Extract the [X, Y] coordinate from the center of the cell holding the provided text.  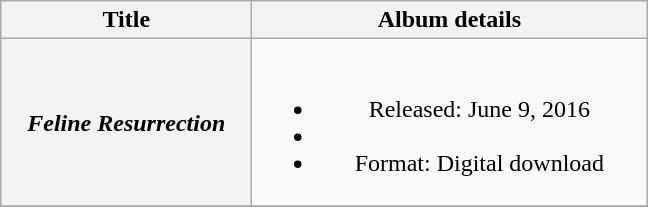
Released: June 9, 2016Format: Digital download [450, 122]
Feline Resurrection [126, 122]
Title [126, 20]
Album details [450, 20]
